Search for the cell housing the specified text and yield its [X, Y] center coordinate. 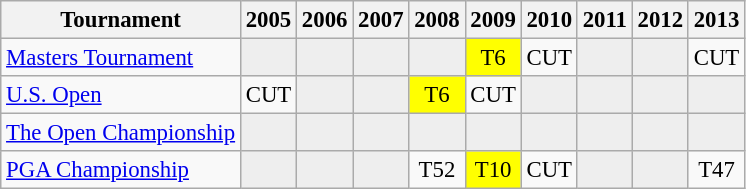
2008 [437, 20]
T10 [493, 170]
2010 [549, 20]
2011 [604, 20]
2006 [325, 20]
The Open Championship [121, 133]
2013 [716, 20]
Tournament [121, 20]
T47 [716, 170]
Masters Tournament [121, 58]
PGA Championship [121, 170]
T52 [437, 170]
2007 [381, 20]
2005 [268, 20]
2012 [660, 20]
U.S. Open [121, 95]
2009 [493, 20]
